Output the (x, y) coordinate of the center of the cell containing the given text.  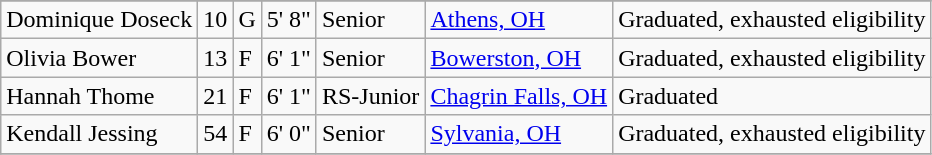
Athens, OH (519, 20)
21 (216, 96)
Graduated (772, 96)
10 (216, 20)
Hannah Thome (100, 96)
Sylvania, OH (519, 134)
Dominique Doseck (100, 20)
5' 8" (288, 20)
Bowerston, OH (519, 58)
54 (216, 134)
Olivia Bower (100, 58)
13 (216, 58)
6' 0" (288, 134)
Chagrin Falls, OH (519, 96)
Kendall Jessing (100, 134)
G (247, 20)
RS-Junior (370, 96)
